Determine the [X, Y] coordinate at the center of the cell enclosing the given text.  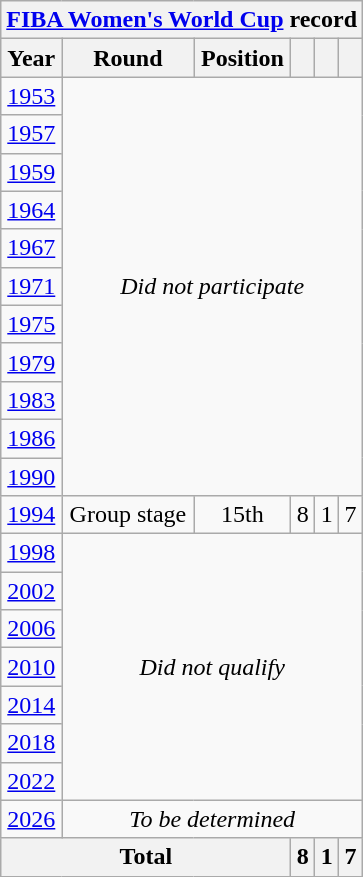
1979 [32, 362]
Round [128, 58]
2002 [32, 591]
1994 [32, 515]
Total [146, 857]
1967 [32, 248]
1959 [32, 172]
1998 [32, 553]
2006 [32, 629]
1986 [32, 438]
15th [242, 515]
1983 [32, 400]
2026 [32, 819]
1971 [32, 286]
1957 [32, 134]
Year [32, 58]
Did not participate [212, 286]
1990 [32, 477]
1964 [32, 210]
2018 [32, 743]
1953 [32, 96]
2022 [32, 781]
FIBA Women's World Cup record [182, 20]
Position [242, 58]
Did not qualify [212, 667]
2010 [32, 667]
2014 [32, 705]
1975 [32, 324]
Group stage [128, 515]
To be determined [212, 819]
